Detect which cell encompasses the target text, then output its (x, y) center coordinate. 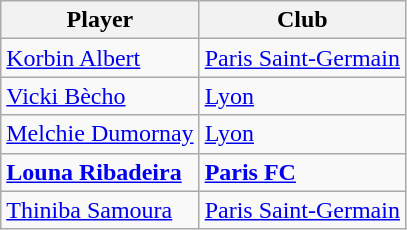
Thiniba Samoura (100, 210)
Melchie Dumornay (100, 134)
Korbin Albert (100, 58)
Vicki Bècho (100, 96)
Player (100, 20)
Louna Ribadeira (100, 172)
Paris FC (302, 172)
Club (302, 20)
